Locate the cell with the specified text and output its [x, y] center coordinate. 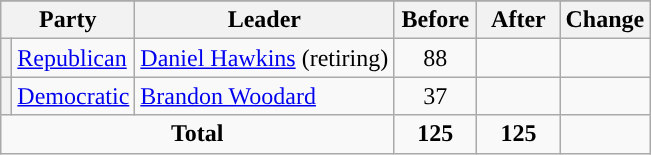
Change [605, 20]
Democratic [74, 96]
Republican [74, 58]
Brandon Woodard [264, 96]
88 [436, 58]
After [518, 20]
Party [68, 20]
37 [436, 96]
Leader [264, 20]
Daniel Hawkins (retiring) [264, 58]
Total [198, 134]
Before [436, 20]
